For the text-containing cell, return its midpoint in [X, Y] coordinate format. 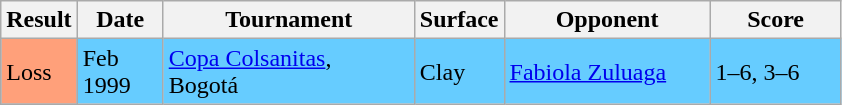
Fabiola Zuluaga [607, 72]
Loss [39, 72]
Tournament [288, 20]
Opponent [607, 20]
Result [39, 20]
Date [120, 20]
Surface [459, 20]
Clay [459, 72]
Feb 1999 [120, 72]
Score [776, 20]
Copa Colsanitas, Bogotá [288, 72]
1–6, 3–6 [776, 72]
